Output the [x, y] coordinate of the center of the cell containing the given text.  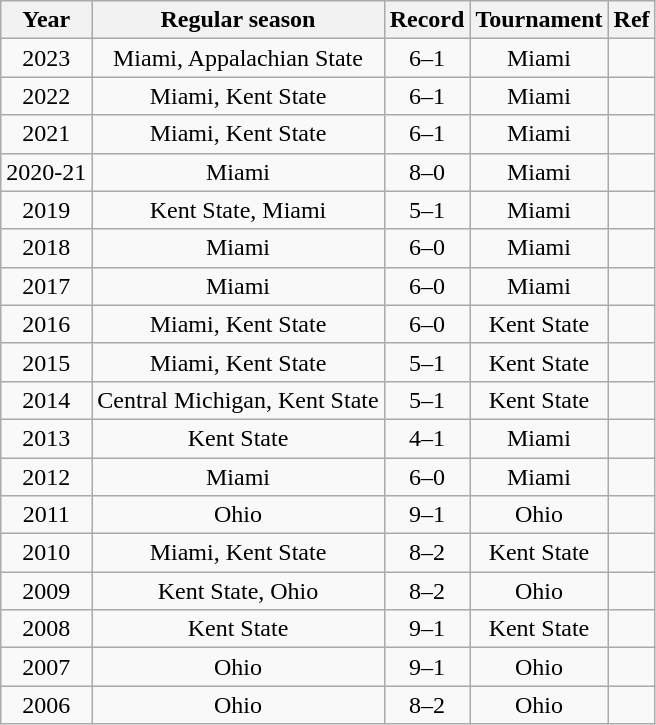
2023 [46, 58]
2018 [46, 248]
Ref [632, 20]
2011 [46, 515]
2013 [46, 438]
2020-21 [46, 172]
Kent State, Miami [238, 210]
2016 [46, 324]
2021 [46, 134]
8–0 [427, 172]
2022 [46, 96]
Miami, Appalachian State [238, 58]
2009 [46, 591]
Year [46, 20]
2012 [46, 477]
2007 [46, 667]
2019 [46, 210]
2006 [46, 705]
2008 [46, 629]
2010 [46, 553]
Regular season [238, 20]
Record [427, 20]
2017 [46, 286]
Central Michigan, Kent State [238, 400]
2014 [46, 400]
Kent State, Ohio [238, 591]
2015 [46, 362]
4–1 [427, 438]
Tournament [539, 20]
